Find where the given text appears and provide that cell's center as (x, y) coordinate. 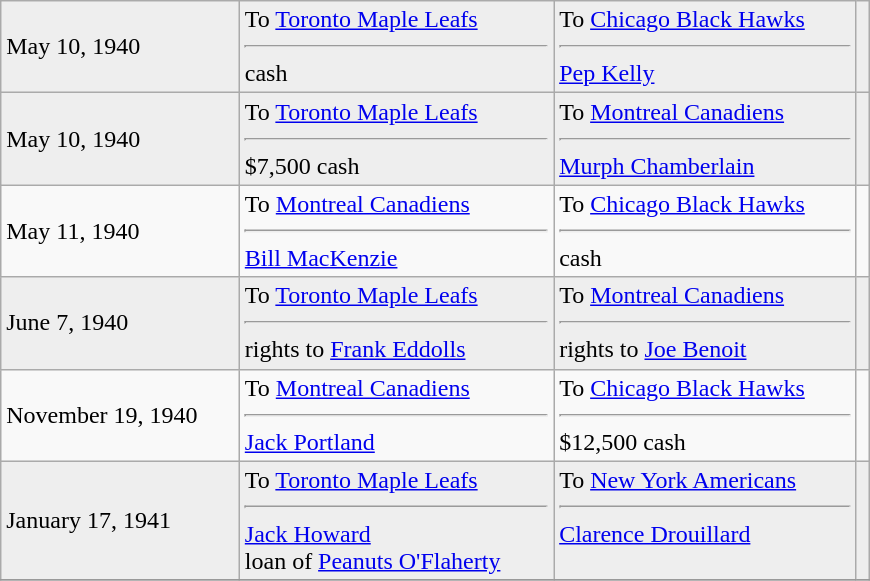
To Chicago Black HawksPep Kelly (706, 47)
May 11, 1940 (120, 231)
To Toronto Maple LeafsJack Howardloan of Peanuts O'Flaherty (396, 520)
To New York AmericansClarence Drouillard (706, 520)
To Montreal CanadiensMurph Chamberlain (706, 139)
To Montreal CanadiensJack Portland (396, 415)
To Toronto Maple Leafs$7,500 cash (396, 139)
January 17, 1941 (120, 520)
To Toronto Maple Leafscash (396, 47)
To Chicago Black Hawks$12,500 cash (706, 415)
November 19, 1940 (120, 415)
To Toronto Maple Leafsrights to Frank Eddolls (396, 323)
To Montreal Canadiensrights to Joe Benoit (706, 323)
To Montreal CanadiensBill MacKenzie (396, 231)
To Chicago Black Hawkscash (706, 231)
June 7, 1940 (120, 323)
